Scan for the cell matching the given text and deliver its [x, y] coordinate at center. 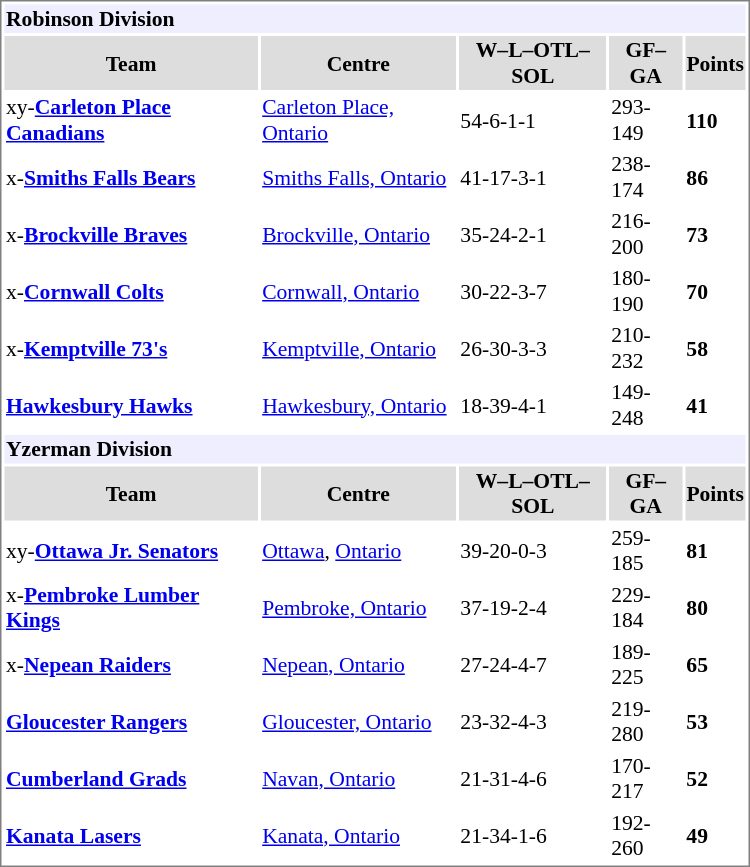
30-22-3-7 [533, 291]
Robinson Division [374, 18]
210-232 [646, 348]
Nepean, Ontario [358, 665]
58 [716, 348]
27-24-4-7 [533, 665]
53 [716, 721]
189-225 [646, 665]
Hawkesbury, Ontario [358, 405]
Navan, Ontario [358, 779]
Cumberland Grads [130, 779]
52 [716, 779]
26-30-3-3 [533, 348]
192-260 [646, 835]
Ottawa, Ontario [358, 551]
Gloucester Rangers [130, 721]
180-190 [646, 291]
81 [716, 551]
Kanata, Ontario [358, 835]
Kanata Lasers [130, 835]
219-280 [646, 721]
x-Brockville Braves [130, 234]
x-Smiths Falls Bears [130, 177]
35-24-2-1 [533, 234]
Carleton Place, Ontario [358, 120]
Cornwall, Ontario [358, 291]
86 [716, 177]
80 [716, 607]
Pembroke, Ontario [358, 607]
65 [716, 665]
110 [716, 120]
21-31-4-6 [533, 779]
x-Pembroke Lumber Kings [130, 607]
xy-Ottawa Jr. Senators [130, 551]
229-184 [646, 607]
41-17-3-1 [533, 177]
Yzerman Division [374, 449]
259-185 [646, 551]
Hawkesbury Hawks [130, 405]
x-Kemptville 73's [130, 348]
x-Nepean Raiders [130, 665]
216-200 [646, 234]
70 [716, 291]
293-149 [646, 120]
149-248 [646, 405]
Brockville, Ontario [358, 234]
Smiths Falls, Ontario [358, 177]
37-19-2-4 [533, 607]
21-34-1-6 [533, 835]
18-39-4-1 [533, 405]
49 [716, 835]
x-Cornwall Colts [130, 291]
238-174 [646, 177]
170-217 [646, 779]
Kemptville, Ontario [358, 348]
xy-Carleton Place Canadians [130, 120]
Gloucester, Ontario [358, 721]
73 [716, 234]
41 [716, 405]
54-6-1-1 [533, 120]
23-32-4-3 [533, 721]
39-20-0-3 [533, 551]
